Output the (X, Y) coordinate of the center of the cell containing the given text.  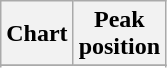
Chart (37, 34)
Peakposition (119, 34)
